Return [x, y] of the center of cell containing provided text 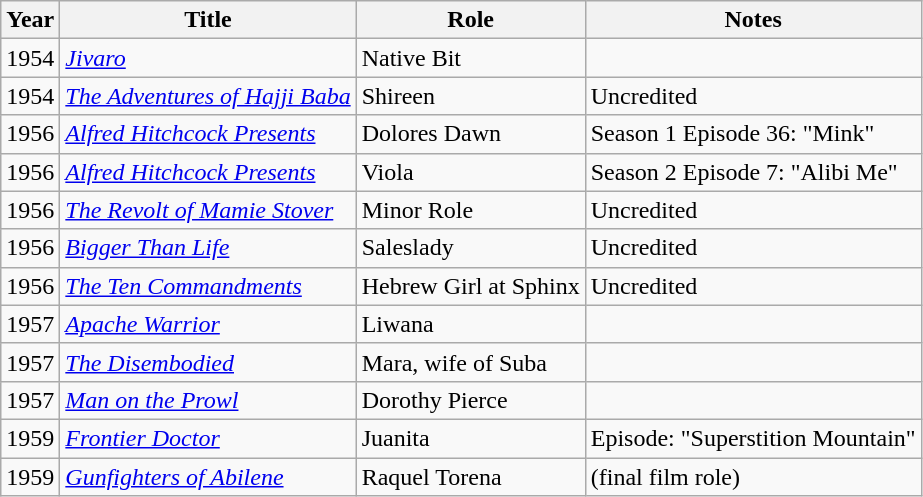
(final film role) [753, 477]
Liwana [470, 324]
Frontier Doctor [208, 438]
Raquel Torena [470, 477]
Gunfighters of Abilene [208, 477]
Dolores Dawn [470, 134]
Saleslady [470, 248]
Minor Role [470, 210]
The Adventures of Hajji Baba [208, 96]
Man on the Prowl [208, 400]
Mara, wife of Suba [470, 362]
Dorothy Pierce [470, 400]
Season 2 Episode 7: "Alibi Me" [753, 172]
Apache Warrior [208, 324]
Season 1 Episode 36: "Mink" [753, 134]
Role [470, 20]
Native Bit [470, 58]
Viola [470, 172]
Bigger Than Life [208, 248]
Jivaro [208, 58]
Notes [753, 20]
The Ten Commandments [208, 286]
The Revolt of Mamie Stover [208, 210]
Shireen [470, 96]
Hebrew Girl at Sphinx [470, 286]
Juanita [470, 438]
The Disembodied [208, 362]
Episode: "Superstition Mountain" [753, 438]
Title [208, 20]
Year [30, 20]
